Provide the [x, y] coordinate of the cell's center where the given text is located.  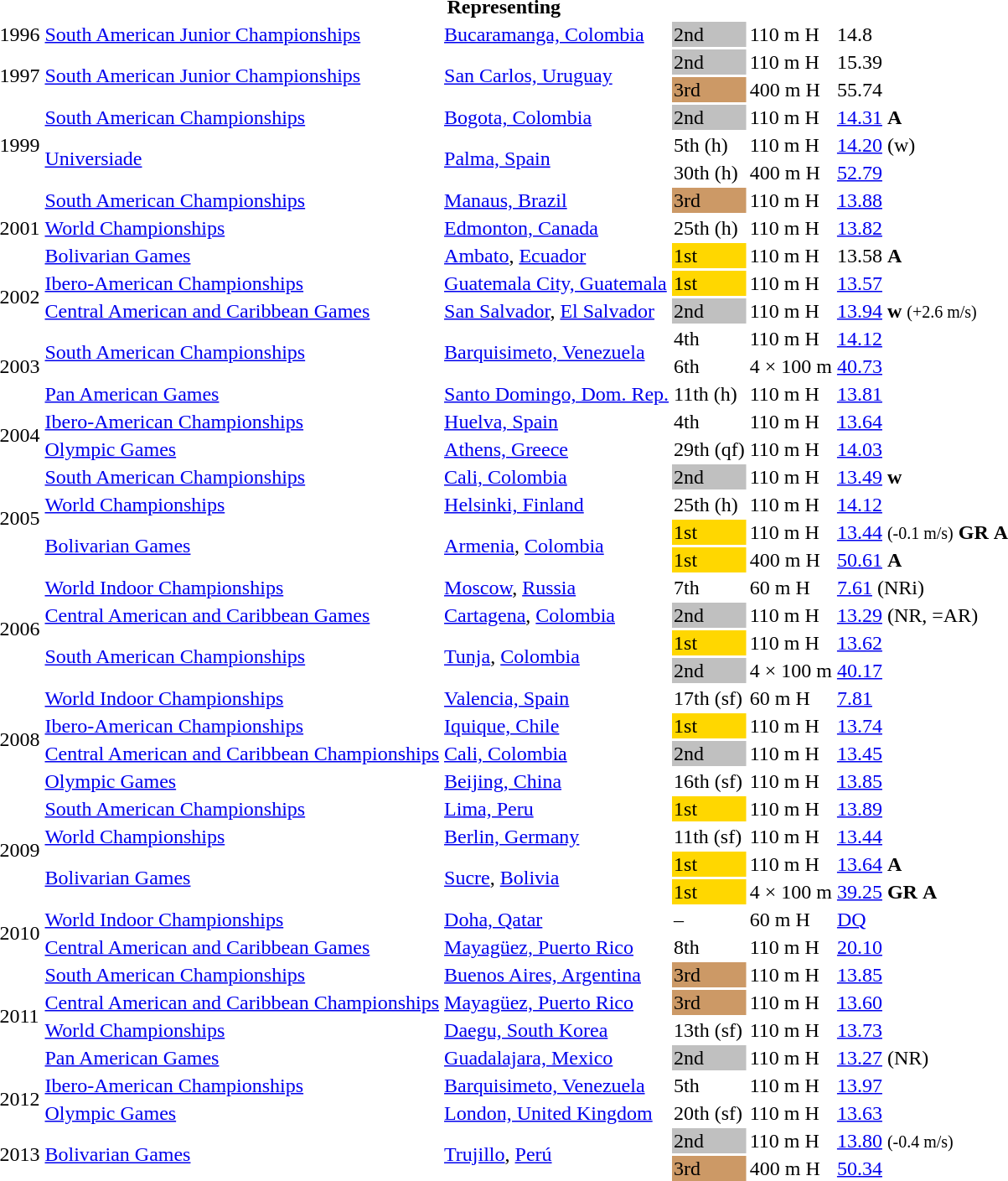
11th (sf) [710, 837]
– [710, 919]
Santo Domingo, Dom. Rep. [556, 394]
6th [710, 366]
Doha, Qatar [556, 919]
Tunja, Colombia [556, 657]
7th [710, 588]
Manaus, Brazil [556, 200]
Guadalajara, Mexico [556, 1058]
San Salvador, El Salvador [556, 311]
Daegu, South Korea [556, 1030]
Bogota, Colombia [556, 117]
Lima, Peru [556, 809]
8th [710, 947]
Universiade [242, 159]
London, United Kingdom [556, 1113]
Athens, Greece [556, 449]
Buenos Aires, Argentina [556, 975]
Helsinki, Finland [556, 505]
29th (qf) [710, 449]
11th (h) [710, 394]
Guatemala City, Guatemala [556, 283]
Bucaramanga, Colombia [556, 34]
Edmonton, Canada [556, 228]
5th [710, 1085]
16th (sf) [710, 781]
Ambato, Ecuador [556, 256]
20th (sf) [710, 1113]
17th (sf) [710, 698]
Trujillo, Perú [556, 1155]
Armenia, Colombia [556, 546]
30th (h) [710, 173]
Huelva, Spain [556, 422]
Valencia, Spain [556, 698]
Sucre, Bolivia [556, 878]
Beijing, China [556, 781]
Iquique, Chile [556, 726]
13th (sf) [710, 1030]
Berlin, Germany [556, 837]
Cartagena, Colombia [556, 615]
San Carlos, Uruguay [556, 75]
Palma, Spain [556, 159]
5th (h) [710, 145]
Moscow, Russia [556, 588]
